Return the (x, y) coordinate for the center point of the cell that contains the specified text.  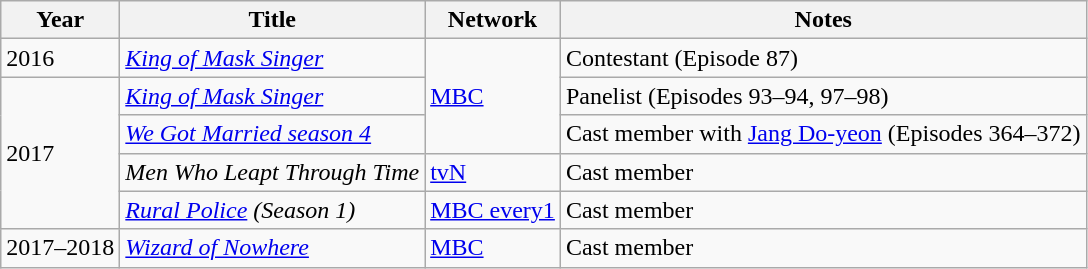
Cast member with Jang Do-yeon (Episodes 364–372) (823, 134)
Notes (823, 20)
tvN (493, 172)
We Got Married season 4 (272, 134)
Title (272, 20)
Year (60, 20)
Network (493, 20)
2017–2018 (60, 248)
Rural Police (Season 1) (272, 210)
Wizard of Nowhere (272, 248)
MBC every1 (493, 210)
2017 (60, 153)
Panelist (Episodes 93–94, 97–98) (823, 96)
2016 (60, 58)
Contestant (Episode 87) (823, 58)
Men Who Leapt Through Time (272, 172)
